Detect which cell encompasses the target text, then output its [X, Y] center coordinate. 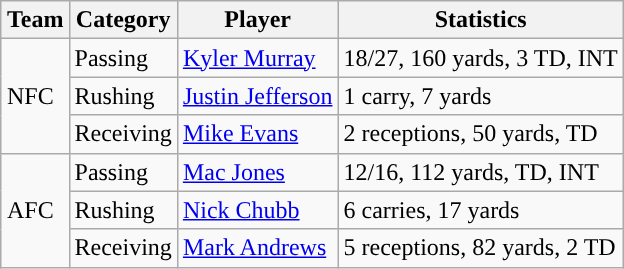
Nick Chubb [258, 210]
2 receptions, 50 yards, TD [480, 134]
Kyler Murray [258, 58]
Mac Jones [258, 172]
Team [35, 20]
Justin Jefferson [258, 96]
5 receptions, 82 yards, 2 TD [480, 248]
Player [258, 20]
NFC [35, 96]
Statistics [480, 20]
1 carry, 7 yards [480, 96]
Mike Evans [258, 134]
18/27, 160 yards, 3 TD, INT [480, 58]
12/16, 112 yards, TD, INT [480, 172]
Category [123, 20]
Mark Andrews [258, 248]
AFC [35, 210]
6 carries, 17 yards [480, 210]
